Locate the cell with the specified text and output its [X, Y] center coordinate. 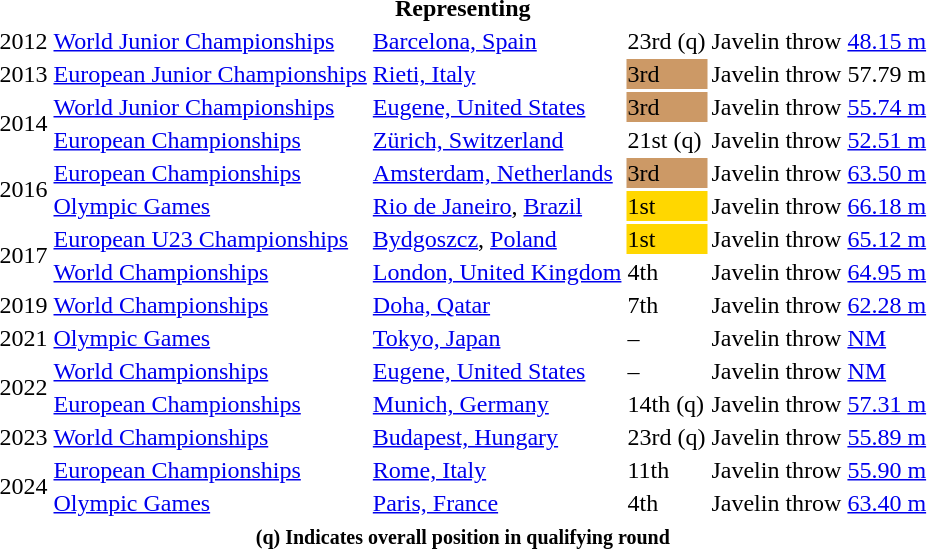
European Junior Championships [210, 74]
Rieti, Italy [497, 74]
21st (q) [666, 140]
Tokyo, Japan [497, 338]
Paris, France [497, 503]
Budapest, Hungary [497, 437]
11th [666, 470]
London, United Kingdom [497, 272]
European U23 Championships [210, 239]
Bydgoszcz, Poland [497, 239]
14th (q) [666, 404]
Doha, Qatar [497, 305]
Barcelona, Spain [497, 41]
Amsterdam, Netherlands [497, 173]
Zürich, Switzerland [497, 140]
Munich, Germany [497, 404]
Rome, Italy [497, 470]
7th [666, 305]
Rio de Janeiro, Brazil [497, 206]
